Identify which cell holds the provided text, then report its [x, y] central coordinate. 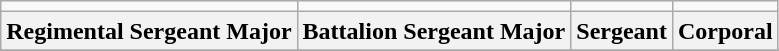
Corporal [725, 31]
Sergeant [622, 31]
Regimental Sergeant Major [149, 31]
Battalion Sergeant Major [434, 31]
